Capture the cell that displays the provided text and extract its [X, Y] central coordinate. 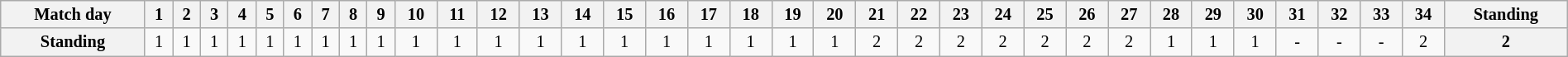
12 [498, 14]
9 [381, 14]
33 [1381, 14]
19 [792, 14]
10 [415, 14]
32 [1340, 14]
16 [667, 14]
29 [1212, 14]
34 [1424, 14]
18 [751, 14]
24 [1002, 14]
23 [961, 14]
28 [1171, 14]
Match day [73, 14]
4 [242, 14]
5 [270, 14]
30 [1255, 14]
17 [708, 14]
15 [625, 14]
8 [353, 14]
20 [835, 14]
27 [1130, 14]
14 [582, 14]
3 [214, 14]
25 [1045, 14]
13 [541, 14]
7 [326, 14]
6 [298, 14]
21 [877, 14]
26 [1087, 14]
22 [920, 14]
11 [457, 14]
31 [1297, 14]
